Determine the [X, Y] coordinate at the center of the cell enclosing the given text.  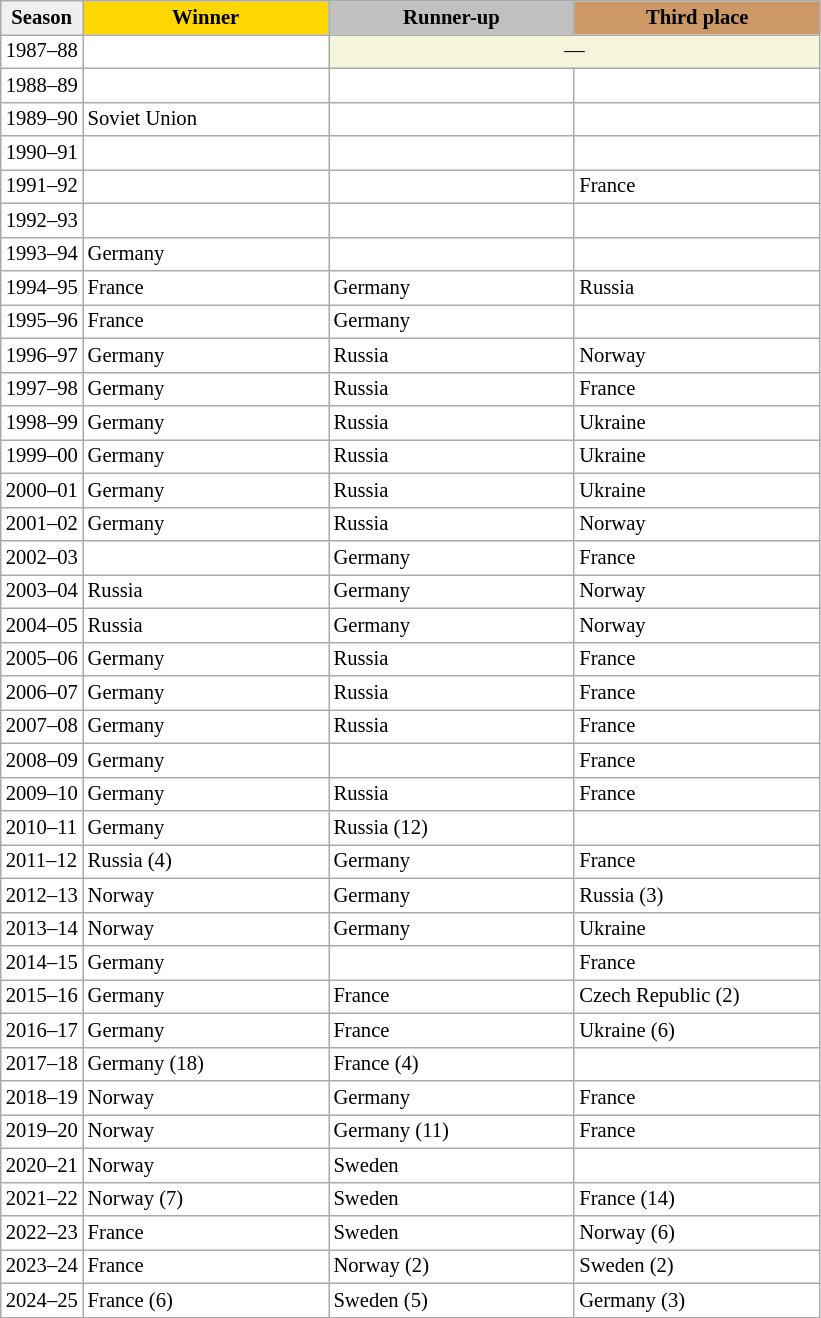
2019–20 [42, 1131]
Russia (4) [206, 861]
2020–21 [42, 1165]
2012–13 [42, 895]
Sweden (2) [697, 1266]
2005–06 [42, 659]
2013–14 [42, 929]
Czech Republic (2) [697, 996]
1999–00 [42, 456]
2016–17 [42, 1030]
2006–07 [42, 693]
1992–93 [42, 220]
1989–90 [42, 119]
2017–18 [42, 1064]
Germany (18) [206, 1064]
1997–98 [42, 389]
France (6) [206, 1300]
2002–03 [42, 557]
France (14) [697, 1199]
1995–96 [42, 321]
— [574, 51]
Winner [206, 17]
2003–04 [42, 591]
2004–05 [42, 625]
1988–89 [42, 85]
Sweden (5) [451, 1300]
2014–15 [42, 963]
Runner-up [451, 17]
2009–10 [42, 794]
2015–16 [42, 996]
1993–94 [42, 254]
1987–88 [42, 51]
2018–19 [42, 1097]
1990–91 [42, 153]
Soviet Union [206, 119]
1996–97 [42, 355]
2010–11 [42, 827]
2024–25 [42, 1300]
2001–02 [42, 524]
Russia (3) [697, 895]
2022–23 [42, 1233]
1994–95 [42, 287]
Norway (6) [697, 1233]
Norway (7) [206, 1199]
2021–22 [42, 1199]
2011–12 [42, 861]
2023–24 [42, 1266]
Germany (3) [697, 1300]
2000–01 [42, 490]
Russia (12) [451, 827]
2008–09 [42, 760]
2007–08 [42, 726]
Season [42, 17]
France (4) [451, 1064]
1998–99 [42, 423]
1991–92 [42, 186]
Norway (2) [451, 1266]
Third place [697, 17]
Ukraine (6) [697, 1030]
Germany (11) [451, 1131]
